Locate the cell with the specified text and output its [X, Y] center coordinate. 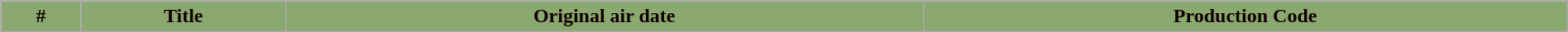
Original air date [604, 16]
Production Code [1245, 16]
# [41, 16]
Title [184, 16]
